Identify which cell holds the provided text, then report its (x, y) central coordinate. 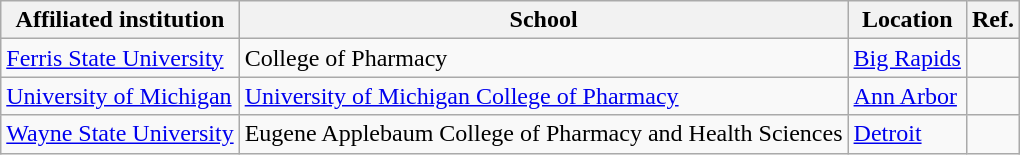
School (544, 20)
Wayne State University (120, 134)
Ref. (992, 20)
College of Pharmacy (544, 58)
Big Rapids (907, 58)
Detroit (907, 134)
Ann Arbor (907, 96)
Ferris State University (120, 58)
Eugene Applebaum College of Pharmacy and Health Sciences (544, 134)
University of Michigan College of Pharmacy (544, 96)
University of Michigan (120, 96)
Location (907, 20)
Affiliated institution (120, 20)
